For the text-containing cell, return its midpoint in (X, Y) coordinate format. 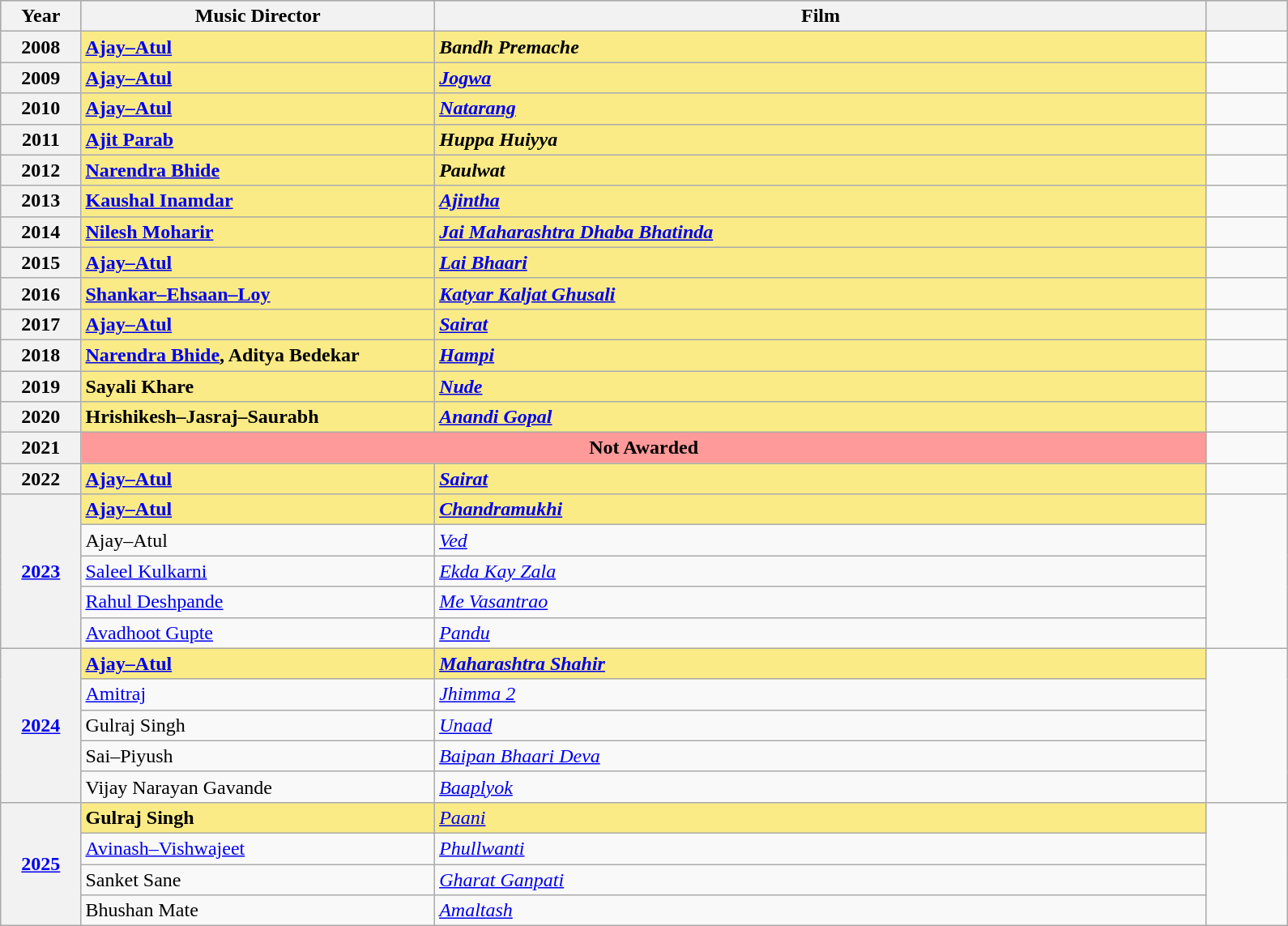
Avinash–Vishwajeet (258, 848)
Pandu (821, 633)
Maharashtra Shahir (821, 664)
2024 (41, 725)
2008 (41, 47)
Shankar–Ehsaan–Loy (258, 293)
Jhimma 2 (821, 694)
Huppa Huiyya (821, 139)
Katyar Kaljat Ghusali (821, 293)
Sayali Khare (258, 386)
Sai–Piyush (258, 756)
Nilesh Moharir (258, 232)
Ved (821, 540)
Kaushal Inamdar (258, 201)
Saleel Kulkarni (258, 571)
Hampi (821, 355)
Bandh Premache (821, 47)
2023 (41, 571)
Paulwat (821, 170)
Ajit Parab (258, 139)
Amitraj (258, 694)
Sanket Sane (258, 879)
Bhushan Mate (258, 911)
Baipan Bhaari Deva (821, 756)
Jogwa (821, 78)
Amaltash (821, 911)
Narendra Bhide (258, 170)
2021 (41, 448)
Natarang (821, 109)
2018 (41, 355)
Baaplyok (821, 787)
2012 (41, 170)
2017 (41, 324)
Vijay Narayan Gavande (258, 787)
Ekda Kay Zala (821, 571)
Rahul Deshpande (258, 602)
2025 (41, 864)
2019 (41, 386)
Me Vasantrao (821, 602)
Narendra Bhide, Aditya Bedekar (258, 355)
Anandi Gopal (821, 417)
Hrishikesh–Jasraj–Saurabh (258, 417)
2009 (41, 78)
Music Director (258, 16)
Unaad (821, 725)
Lai Bhaari (821, 262)
Gharat Ganpati (821, 879)
Not Awarded (643, 448)
2010 (41, 109)
2011 (41, 139)
2020 (41, 417)
Avadhoot Gupte (258, 633)
Ajintha (821, 201)
Phullwanti (821, 848)
Paani (821, 817)
2014 (41, 232)
Jai Maharashtra Dhaba Bhatinda (821, 232)
Film (821, 16)
2015 (41, 262)
Year (41, 16)
2022 (41, 479)
2013 (41, 201)
Chandramukhi (821, 510)
Nude (821, 386)
2016 (41, 293)
